Return (x, y) of the center of cell containing provided text 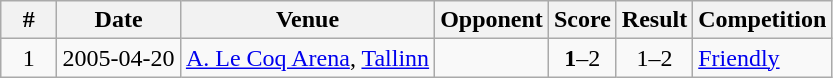
Competition (762, 20)
Opponent (492, 20)
1 (29, 58)
Score (582, 20)
Venue (307, 20)
# (29, 20)
Result (654, 20)
2005-04-20 (119, 58)
Friendly (762, 58)
Date (119, 20)
A. Le Coq Arena, Tallinn (307, 58)
